Extract the [X, Y] coordinate from the center of the cell holding the provided text.  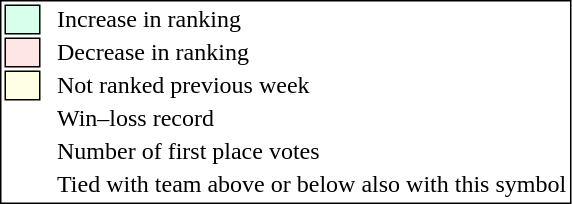
Increase in ranking [312, 19]
Tied with team above or below also with this symbol [312, 185]
Win–loss record [312, 119]
Decrease in ranking [312, 53]
Not ranked previous week [312, 85]
Number of first place votes [312, 151]
